Locate the cell with the specified text and output its (x, y) center coordinate. 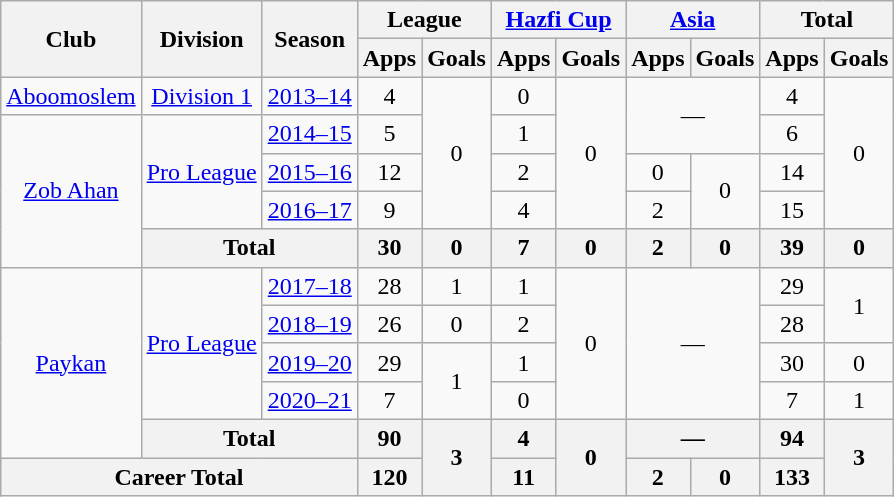
Asia (693, 20)
Season (310, 39)
9 (389, 210)
133 (792, 477)
2013–14 (310, 96)
5 (389, 134)
Club (71, 39)
12 (389, 172)
2020–21 (310, 400)
2019–20 (310, 362)
26 (389, 324)
Hazfi Cup (558, 20)
6 (792, 134)
2018–19 (310, 324)
2014–15 (310, 134)
15 (792, 210)
Aboomoslem (71, 96)
Division 1 (202, 96)
39 (792, 248)
120 (389, 477)
2017–18 (310, 286)
2015–16 (310, 172)
Paykan (71, 362)
Zob Ahan (71, 191)
11 (523, 477)
2016–17 (310, 210)
14 (792, 172)
Division (202, 39)
Career Total (179, 477)
League (424, 20)
94 (792, 438)
90 (389, 438)
